Return (x, y) of the center of cell containing provided text 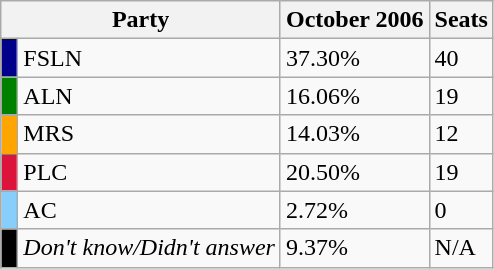
AC (150, 210)
14.03% (354, 134)
ALN (150, 96)
2.72% (354, 210)
N/A (461, 248)
40 (461, 58)
20.50% (354, 172)
9.37% (354, 248)
MRS (150, 134)
37.30% (354, 58)
16.06% (354, 96)
12 (461, 134)
October 2006 (354, 20)
Seats (461, 20)
Don't know/Didn't answer (150, 248)
Party (141, 20)
FSLN (150, 58)
PLC (150, 172)
0 (461, 210)
